Detect which cell encompasses the target text, then output its [x, y] center coordinate. 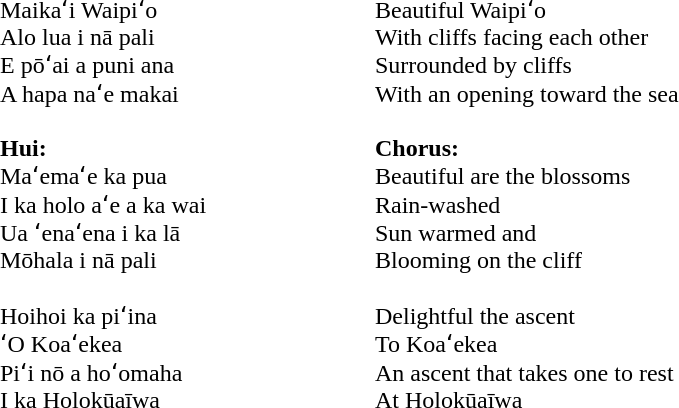
Piʻi nō a hoʻomaha [188, 372]
Alo lua i nā pali [188, 38]
A hapa naʻe makai [188, 93]
ʻO Koaʻekea [188, 344]
I ka holo aʻe a ka wai [188, 204]
Hui: [188, 148]
Mōhala i nā pali [188, 260]
Hoihoi ka piʻina [188, 315]
Ua ʻenaʻena i ka lā [188, 232]
E pōʻai a puni ana [188, 64]
Maʻemaʻe ka pua [188, 176]
